Capture the cell that displays the provided text and extract its (x, y) central coordinate. 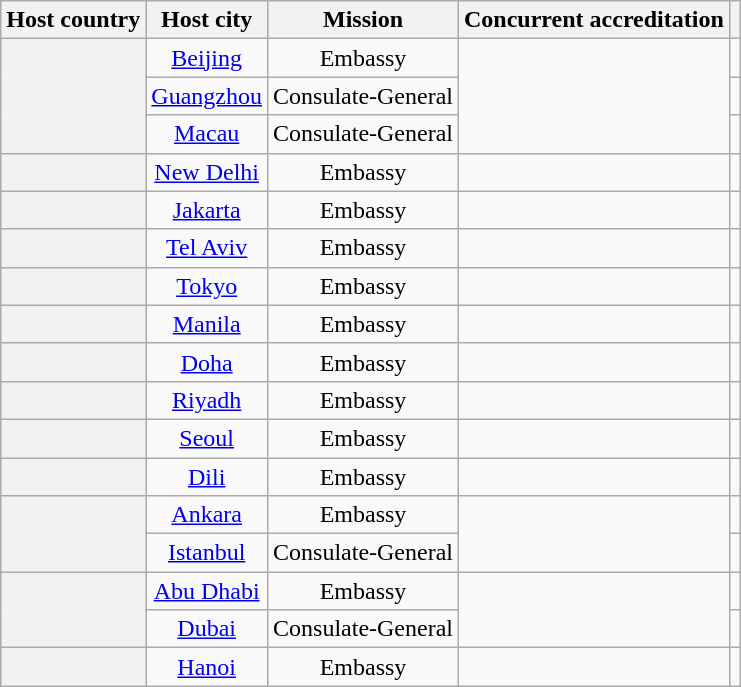
Doha (207, 362)
Manila (207, 324)
Guangzhou (207, 96)
Hanoi (207, 667)
Tokyo (207, 286)
Dili (207, 477)
Tel Aviv (207, 248)
Host country (74, 20)
Seoul (207, 438)
Host city (207, 20)
Abu Dhabi (207, 591)
Jakarta (207, 210)
Ankara (207, 515)
Beijing (207, 58)
Istanbul (207, 553)
Riyadh (207, 400)
Macau (207, 134)
Mission (364, 20)
Concurrent accreditation (594, 20)
New Delhi (207, 172)
Dubai (207, 629)
